Detect which cell encompasses the target text, then output its (X, Y) center coordinate. 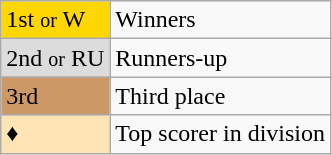
1st or W (56, 20)
Runners-up (220, 58)
Third place (220, 96)
♦ (56, 134)
Winners (220, 20)
Top scorer in division (220, 134)
3rd (56, 96)
2nd or RU (56, 58)
